Locate the cell with the specified text and output its [X, Y] center coordinate. 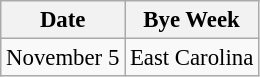
East Carolina [192, 58]
Date [63, 20]
Bye Week [192, 20]
November 5 [63, 58]
